Detect which cell encompasses the target text, then output its [x, y] center coordinate. 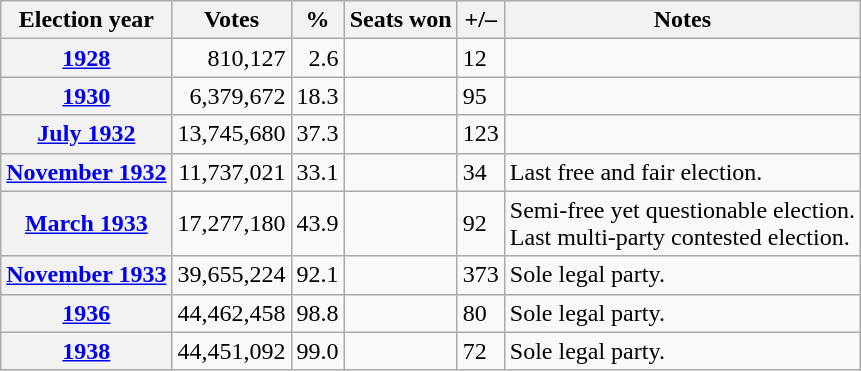
17,277,180 [232, 224]
Votes [232, 20]
1936 [86, 313]
810,127 [232, 58]
12 [480, 58]
2.6 [318, 58]
March 1933 [86, 224]
November 1932 [86, 172]
18.3 [318, 96]
92.1 [318, 275]
37.3 [318, 134]
44,451,092 [232, 351]
43.9 [318, 224]
92 [480, 224]
1928 [86, 58]
80 [480, 313]
Semi-free yet questionable election.Last multi-party contested election. [682, 224]
Notes [682, 20]
1938 [86, 351]
Election year [86, 20]
39,655,224 [232, 275]
44,462,458 [232, 313]
1930 [86, 96]
95 [480, 96]
11,737,021 [232, 172]
72 [480, 351]
34 [480, 172]
99.0 [318, 351]
Seats won [400, 20]
Last free and fair election. [682, 172]
July 1932 [86, 134]
373 [480, 275]
33.1 [318, 172]
6,379,672 [232, 96]
November 1933 [86, 275]
123 [480, 134]
+/– [480, 20]
98.8 [318, 313]
13,745,680 [232, 134]
% [318, 20]
